Scan for the cell matching the given text and deliver its [X, Y] coordinate at center. 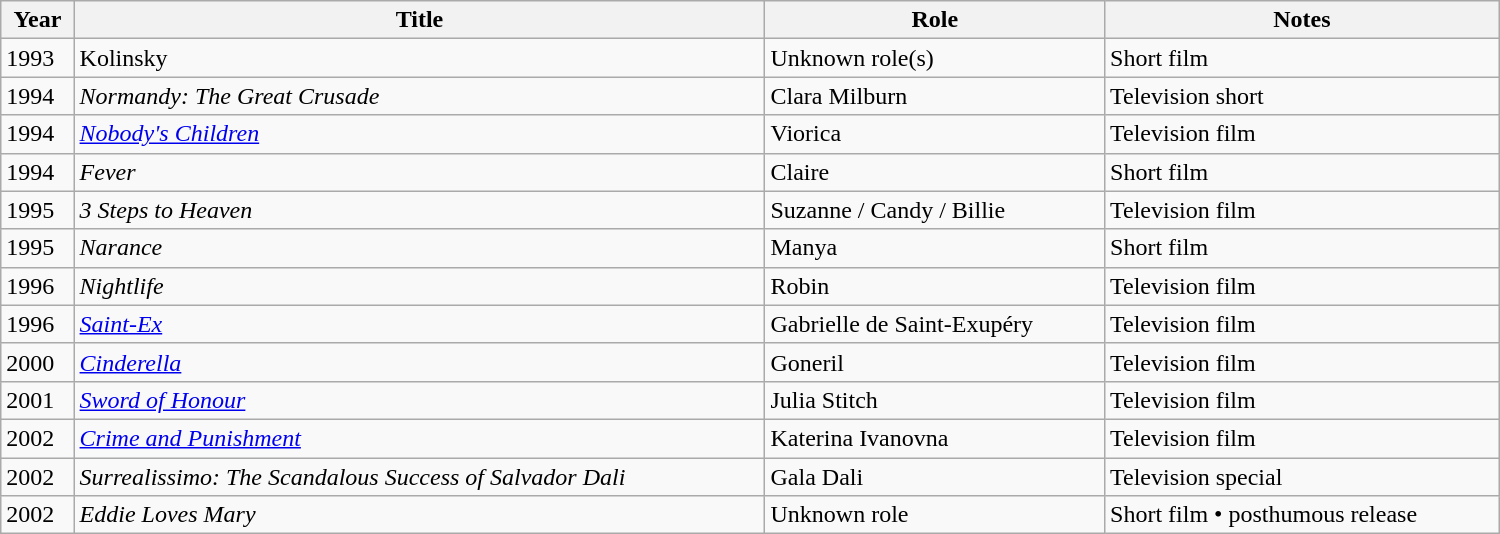
Cinderella [420, 362]
Saint-Ex [420, 324]
Unknown role [935, 515]
Manya [935, 248]
Gala Dali [935, 477]
Nightlife [420, 286]
Normandy: The Great Crusade [420, 96]
Television special [1302, 477]
Surrealissimo: The Scandalous Success of Salvador Dali [420, 477]
Clara Milburn [935, 96]
Goneril [935, 362]
Title [420, 20]
Year [38, 20]
Crime and Punishment [420, 438]
Sword of Honour [420, 400]
2000 [38, 362]
Fever [420, 172]
Kolinsky [420, 58]
Role [935, 20]
2001 [38, 400]
Short film • posthumous release [1302, 515]
Notes [1302, 20]
Television short [1302, 96]
Julia Stitch [935, 400]
3 Steps to Heaven [420, 210]
Viorica [935, 134]
Narance [420, 248]
Claire [935, 172]
Unknown role(s) [935, 58]
Katerina Ivanovna [935, 438]
Nobody's Children [420, 134]
1993 [38, 58]
Suzanne / Candy / Billie [935, 210]
Robin [935, 286]
Eddie Loves Mary [420, 515]
Gabrielle de Saint-Exupéry [935, 324]
